Provide the (x, y) coordinate of the cell's center where the given text is located.  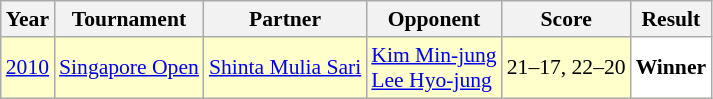
Singapore Open (129, 68)
Winner (672, 68)
2010 (28, 68)
Opponent (434, 19)
Result (672, 19)
Shinta Mulia Sari (285, 68)
21–17, 22–20 (566, 68)
Year (28, 19)
Score (566, 19)
Kim Min-jung Lee Hyo-jung (434, 68)
Partner (285, 19)
Tournament (129, 19)
